Return the (x, y) coordinate for the center point of the cell that contains the specified text.  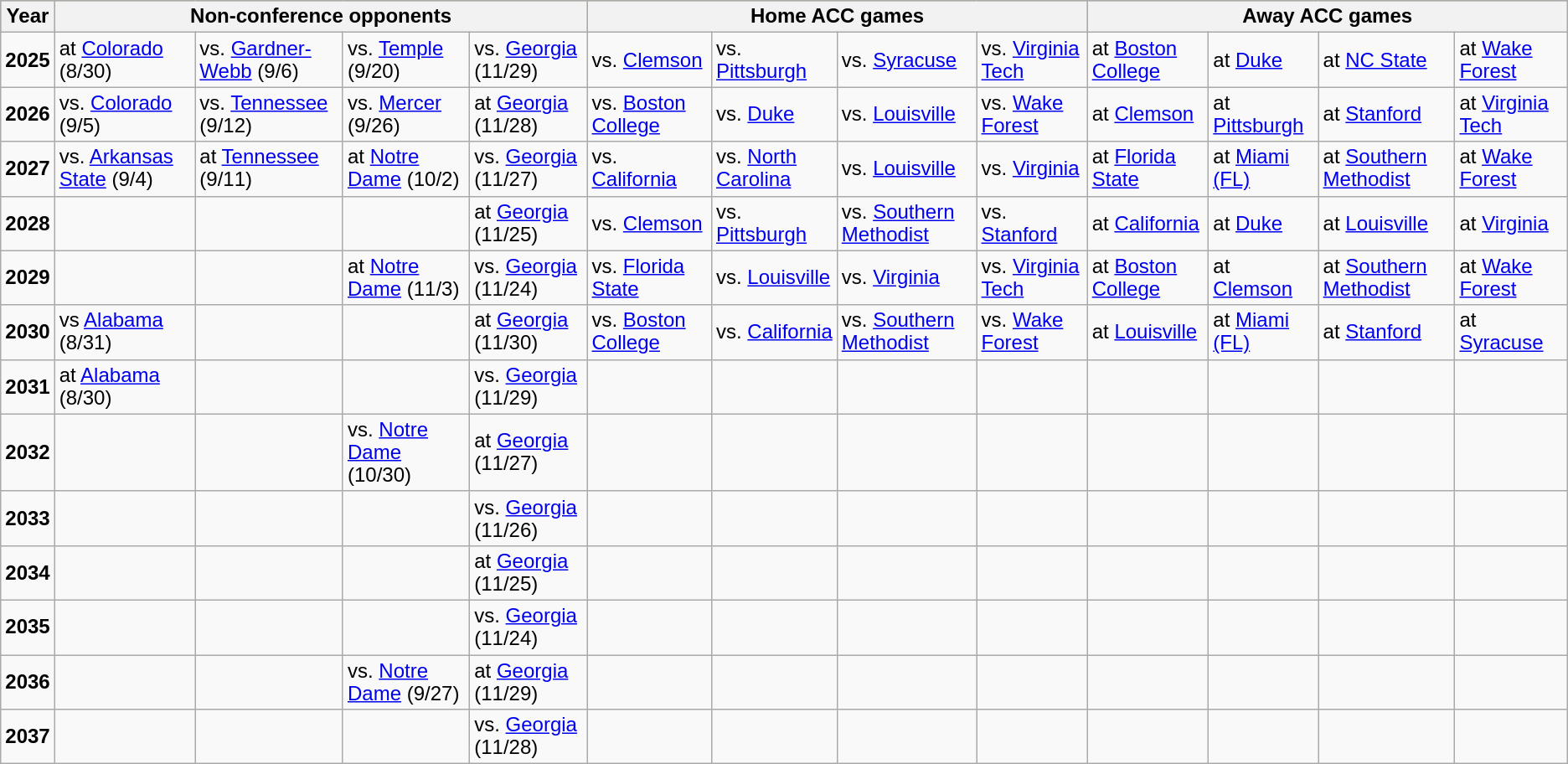
vs. Notre Dame (9/27) (405, 682)
vs. Temple (9/20) (405, 60)
at Georgia (11/28) (529, 114)
vs. Colorado (9/5) (125, 114)
at Syracuse (1511, 332)
at Alabama (8/30) (125, 387)
at Virginia (1511, 223)
at Colorado (8/30) (125, 60)
2028 (28, 223)
vs. Florida State (649, 278)
2026 (28, 114)
at NC State (1387, 60)
vs Alabama (8/31) (125, 332)
2034 (28, 573)
2035 (28, 627)
vs. Stanford (1032, 223)
at Georgia (11/30) (529, 332)
at Georgia (11/27) (529, 452)
at Virginia Tech (1511, 114)
2036 (28, 682)
2037 (28, 737)
vs. Duke (774, 114)
Away ACC games (1327, 17)
2031 (28, 387)
vs. North Carolina (774, 169)
at Georgia (11/29) (529, 682)
vs. Arkansas State (9/4) (125, 169)
Non-conference opponents (321, 17)
2033 (28, 518)
vs. Gardner-Webb (9/6) (270, 60)
vs. Georgia (11/26) (529, 518)
at Pittsburgh (1263, 114)
at Florida State (1148, 169)
vs. Georgia (11/28) (529, 737)
Year (28, 17)
2027 (28, 169)
Home ACC games (838, 17)
at Tennessee (9/11) (270, 169)
at Notre Dame (10/2) (405, 169)
vs. Syracuse (906, 60)
vs. Tennessee (9/12) (270, 114)
2029 (28, 278)
2032 (28, 452)
vs. Notre Dame (10/30) (405, 452)
vs. Georgia (11/27) (529, 169)
at California (1148, 223)
2025 (28, 60)
vs. Mercer (9/26) (405, 114)
2030 (28, 332)
at Notre Dame (11/3) (405, 278)
